Identify which cell holds the provided text, then report its [x, y] central coordinate. 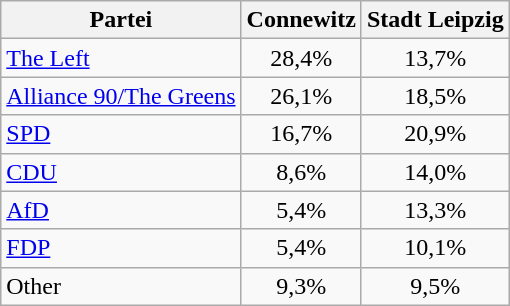
9,3% [301, 286]
10,1% [435, 248]
Connewitz [301, 20]
16,7% [301, 134]
28,4% [301, 58]
20,9% [435, 134]
13,3% [435, 210]
14,0% [435, 172]
The Left [121, 58]
CDU [121, 172]
Stadt Leipzig [435, 20]
26,1% [301, 96]
8,6% [301, 172]
SPD [121, 134]
9,5% [435, 286]
Other [121, 286]
13,7% [435, 58]
18,5% [435, 96]
AfD [121, 210]
Alliance 90/The Greens [121, 96]
FDP [121, 248]
Partei [121, 20]
